Scan for the cell matching the given text and deliver its (x, y) coordinate at center. 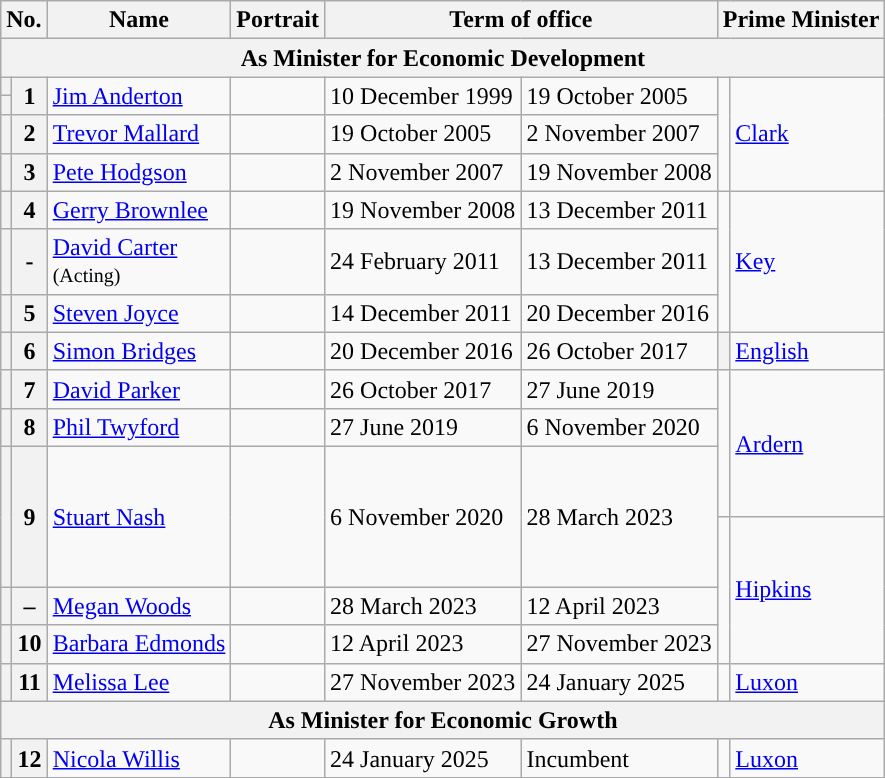
4 (30, 210)
Prime Minister (801, 20)
Hipkins (808, 590)
Nicola Willis (139, 758)
Term of office (522, 20)
Melissa Lee (139, 682)
As Minister for Economic Development (443, 58)
David Parker (139, 389)
10 (30, 644)
Key (808, 262)
1 (30, 96)
Ardern (808, 443)
Name (139, 20)
Jim Anderton (139, 96)
Portrait (278, 20)
Trevor Mallard (139, 134)
Steven Joyce (139, 313)
5 (30, 313)
Gerry Brownlee (139, 210)
Phil Twyford (139, 427)
9 (30, 516)
Incumbent (619, 758)
24 February 2011 (423, 262)
Pete Hodgson (139, 172)
Stuart Nash (139, 516)
12 (30, 758)
6 (30, 351)
10 December 1999 (423, 96)
As Minister for Economic Growth (443, 720)
Megan Woods (139, 606)
David Carter(Acting) (139, 262)
Simon Bridges (139, 351)
English (808, 351)
- (30, 262)
– (30, 606)
3 (30, 172)
Clark (808, 134)
7 (30, 389)
14 December 2011 (423, 313)
Barbara Edmonds (139, 644)
No. (24, 20)
2 (30, 134)
8 (30, 427)
11 (30, 682)
